Find where the given text appears and provide that cell's center as [X, Y] coordinate. 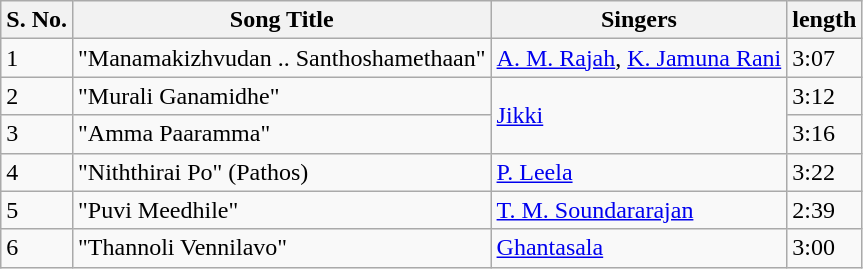
"Manamakizhvudan .. Santhoshamethaan" [282, 58]
3:16 [824, 134]
2:39 [824, 210]
3:22 [824, 172]
Jikki [639, 115]
3:00 [824, 248]
"Thannoli Vennilavo" [282, 248]
A. M. Rajah, K. Jamuna Rani [639, 58]
Ghantasala [639, 248]
5 [37, 210]
T. M. Soundararajan [639, 210]
3:07 [824, 58]
3 [37, 134]
"Murali Ganamidhe" [282, 96]
S. No. [37, 20]
"Niththirai Po" (Pathos) [282, 172]
Song Title [282, 20]
Singers [639, 20]
1 [37, 58]
4 [37, 172]
"Puvi Meedhile" [282, 210]
length [824, 20]
"Amma Paaramma" [282, 134]
6 [37, 248]
3:12 [824, 96]
2 [37, 96]
P. Leela [639, 172]
